Return the (X, Y) coordinate for the center point of the cell that contains the specified text.  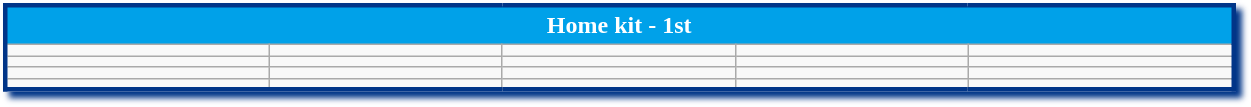
Home kit - 1st (619, 25)
